Extract the [x, y] coordinate from the center of the cell holding the provided text.  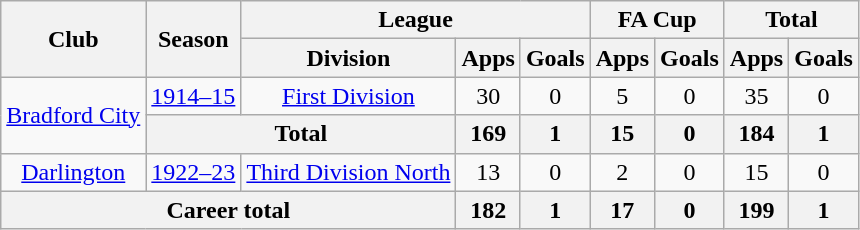
FA Cup [657, 20]
199 [756, 210]
Third Division North [348, 172]
30 [488, 96]
Bradford City [74, 115]
Career total [228, 210]
1914–15 [194, 96]
13 [488, 172]
2 [622, 172]
184 [756, 134]
Season [194, 39]
Division [348, 58]
169 [488, 134]
First Division [348, 96]
5 [622, 96]
17 [622, 210]
League [416, 20]
35 [756, 96]
Darlington [74, 172]
182 [488, 210]
1922–23 [194, 172]
Club [74, 39]
